Detect which cell encompasses the target text, then output its [x, y] center coordinate. 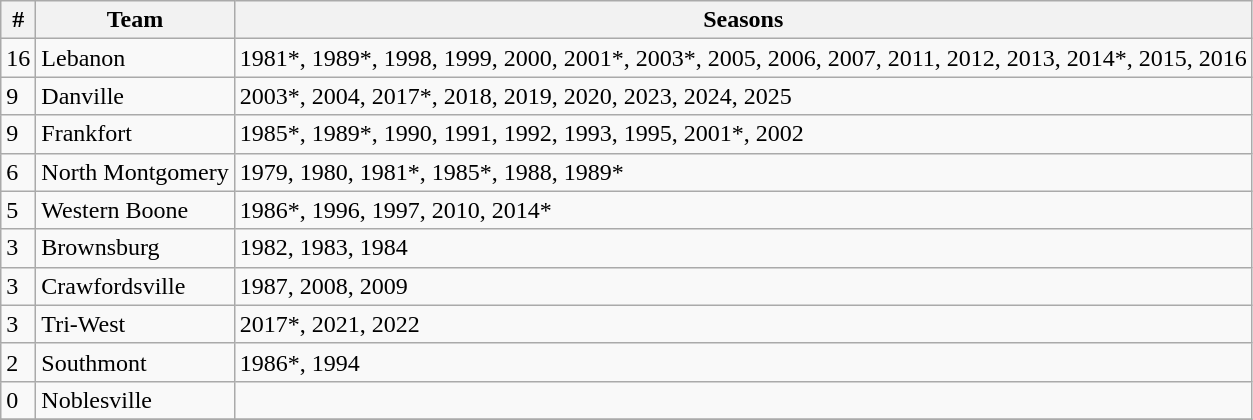
Crawfordsville [135, 286]
Noblesville [135, 400]
1987, 2008, 2009 [743, 286]
Tri-West [135, 324]
Brownsburg [135, 248]
Danville [135, 96]
1986*, 1994 [743, 362]
5 [18, 210]
6 [18, 172]
1979, 1980, 1981*, 1985*, 1988, 1989* [743, 172]
# [18, 20]
0 [18, 400]
1985*, 1989*, 1990, 1991, 1992, 1993, 1995, 2001*, 2002 [743, 134]
Southmont [135, 362]
16 [18, 58]
2 [18, 362]
Seasons [743, 20]
Frankfort [135, 134]
2003*, 2004, 2017*, 2018, 2019, 2020, 2023, 2024, 2025 [743, 96]
2017*, 2021, 2022 [743, 324]
North Montgomery [135, 172]
1981*, 1989*, 1998, 1999, 2000, 2001*, 2003*, 2005, 2006, 2007, 2011, 2012, 2013, 2014*, 2015, 2016 [743, 58]
1982, 1983, 1984 [743, 248]
1986*, 1996, 1997, 2010, 2014* [743, 210]
Team [135, 20]
Lebanon [135, 58]
Western Boone [135, 210]
